Determine the [x, y] coordinate at the center of the cell enclosing the given text.  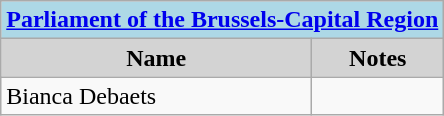
Notes [378, 58]
Name [156, 58]
Bianca Debaets [156, 96]
Parliament of the Brussels-Capital Region [222, 20]
